Capture the cell that displays the provided text and extract its [x, y] central coordinate. 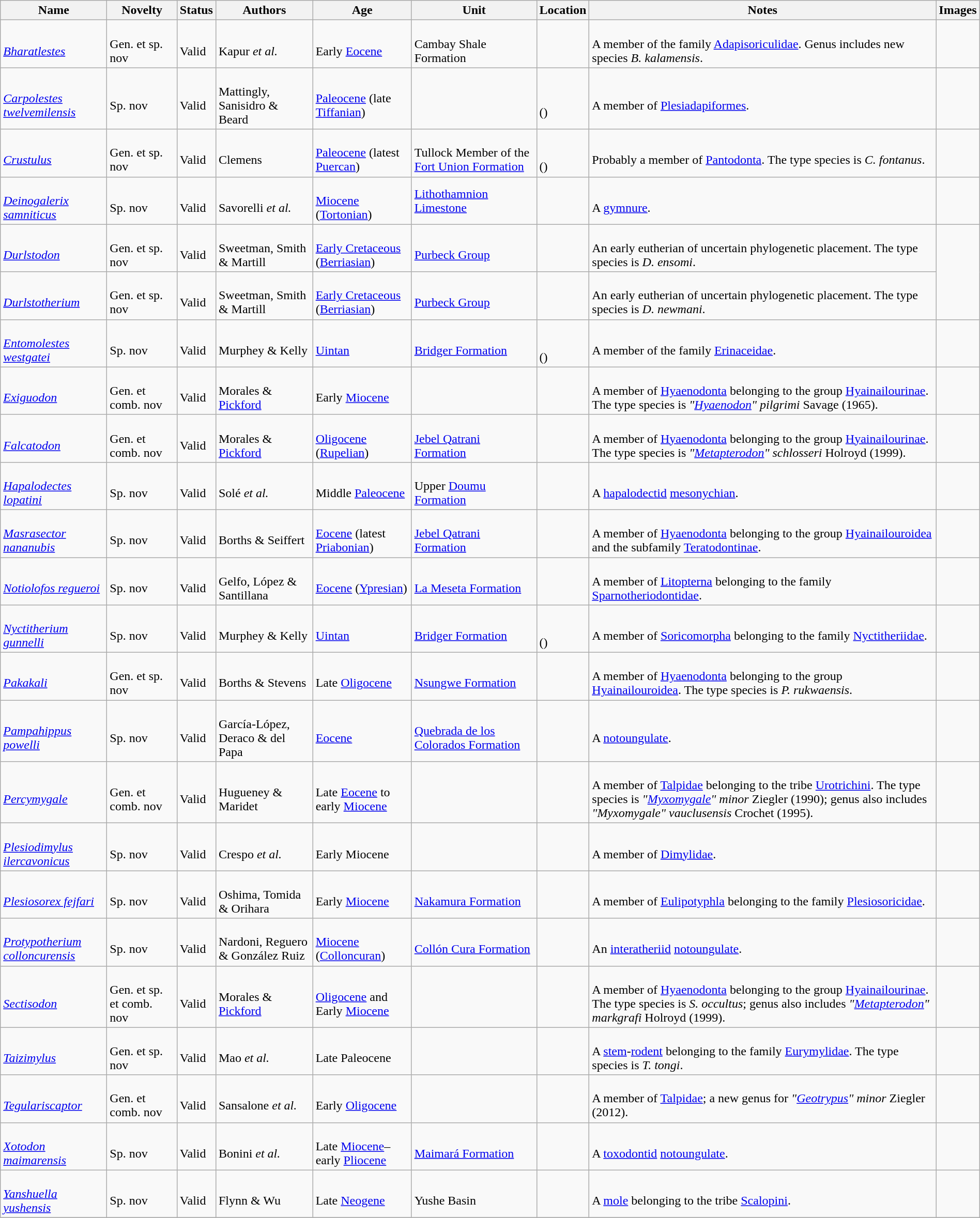
Tullock Member of the Fort Union Formation [474, 153]
Protypotherium colloncurensis [54, 942]
Plesiosorex fejfari [54, 895]
A mole belonging to the tribe Scalopini. [763, 1194]
La Meseta Formation [474, 581]
A member of the family Erinaceidae. [763, 343]
A member of Plesiadapiformes. [763, 98]
A member of the family Adapisoriculidae. Genus includes new species B. kalamensis. [763, 44]
Late Eocene to early Miocene [362, 793]
Tegulariscaptor [54, 1099]
Early Oligocene [362, 1099]
Entomolestes westgatei [54, 343]
An early eutherian of uncertain phylogenetic placement. The type species is D. ensomi. [763, 248]
Hapalodectes lopatini [54, 486]
Oshima, Tomida & Orihara [264, 895]
Borths & Stevens [264, 676]
Durlstodon [54, 248]
A member of Hyaenodonta belonging to the group Hyainailouroidea. The type species is P. rukwaensis. [763, 676]
Xotodon maimarensis [54, 1146]
Savorelli et al. [264, 201]
Paleocene (latest Puercan) [362, 153]
A toxodontid notoungulate. [763, 1146]
Novelty [142, 10]
Late Oligocene [362, 676]
Location [563, 10]
Pampahippus powelli [54, 731]
Mao et al. [264, 1051]
Durlstotherium [54, 296]
Images [958, 10]
Carpolestes twelvemilensis [54, 98]
Deinogalerix samniticus [54, 201]
Maimará Formation [474, 1146]
Gen. et sp. et comb. nov [142, 996]
Lithothamnion Limestone [474, 201]
Pakakali [54, 676]
Nyctitherium gunnelli [54, 629]
Notiolofos regueroi [54, 581]
Late Miocene–early Pliocene [362, 1146]
Miocene (Tortonian) [362, 201]
Bonini et al. [264, 1146]
Mattingly, Sanisidro & Beard [264, 98]
Middle Paleocene [362, 486]
Crespo et al. [264, 847]
Hugueney & Maridet [264, 793]
Quebrada de los Colorados Formation [474, 731]
Eocene [362, 731]
Percymygale [54, 793]
Kapur et al. [264, 44]
A member of Hyaenodonta belonging to the group Hyainailouroidea and the subfamily Teratodontinae. [763, 533]
Falcatodon [54, 438]
Late Paleocene [362, 1051]
A hapalodectid mesonychian. [763, 486]
Nsungwe Formation [474, 676]
Eocene (latest Priabonian) [362, 533]
Taizimylus [54, 1051]
A member of Dimylidae. [763, 847]
Masrasector nananubis [54, 533]
Bharatlestes [54, 44]
Late Neogene [362, 1194]
Sansalone et al. [264, 1099]
Gelfo, López & Santillana [264, 581]
Collón Cura Formation [474, 942]
Borths & Seiffert [264, 533]
Oligocene and Early Miocene [362, 996]
A member of Hyaenodonta belonging to the group Hyainailourinae. The type species is "Metapterodon" schlosseri Holroyd (1999). [763, 438]
Yanshuella yushensis [54, 1194]
García-López, Deraco & del Papa [264, 731]
Probably a member of Pantodonta. The type species is C. fontanus. [763, 153]
Miocene (Colloncuran) [362, 942]
Yushe Basin [474, 1194]
A member of Eulipotyphla belonging to the family Plesiosoricidae. [763, 895]
A member of Soricomorpha belonging to the family Nyctitheriidae. [763, 629]
Eocene (Ypresian) [362, 581]
A gymnure. [763, 201]
Name [54, 10]
Status [196, 10]
Clemens [264, 153]
Flynn & Wu [264, 1194]
An early eutherian of uncertain phylogenetic placement. The type species is D. newmani. [763, 296]
Early Eocene [362, 44]
Upper Doumu Formation [474, 486]
A notoungulate. [763, 731]
Plesiodimylus ilercavonicus [54, 847]
Authors [264, 10]
A stem-rodent belonging to the family Eurymylidae. The type species is T. tongi. [763, 1051]
Exiguodon [54, 391]
Crustulus [54, 153]
A member of Talpidae; a new genus for "Geotrypus" minor Ziegler (2012). [763, 1099]
Unit [474, 10]
Paleocene (late Tiffanian) [362, 98]
A member of Hyaenodonta belonging to the group Hyainailourinae. The type species is "Hyaenodon" pilgrimi Savage (1965). [763, 391]
Age [362, 10]
Nardoni, Reguero & González Ruiz [264, 942]
Cambay Shale Formation [474, 44]
Notes [763, 10]
A member of Litopterna belonging to the family Sparnotheriodontidae. [763, 581]
Sectisodon [54, 996]
Solé et al. [264, 486]
An interatheriid notoungulate. [763, 942]
Oligocene (Rupelian) [362, 438]
Nakamura Formation [474, 895]
